Output the (X, Y) coordinate of the center of the cell containing the given text.  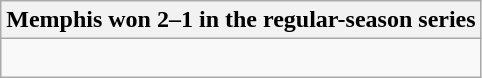
Memphis won 2–1 in the regular-season series (241, 20)
